Search for the cell housing the specified text and yield its (X, Y) center coordinate. 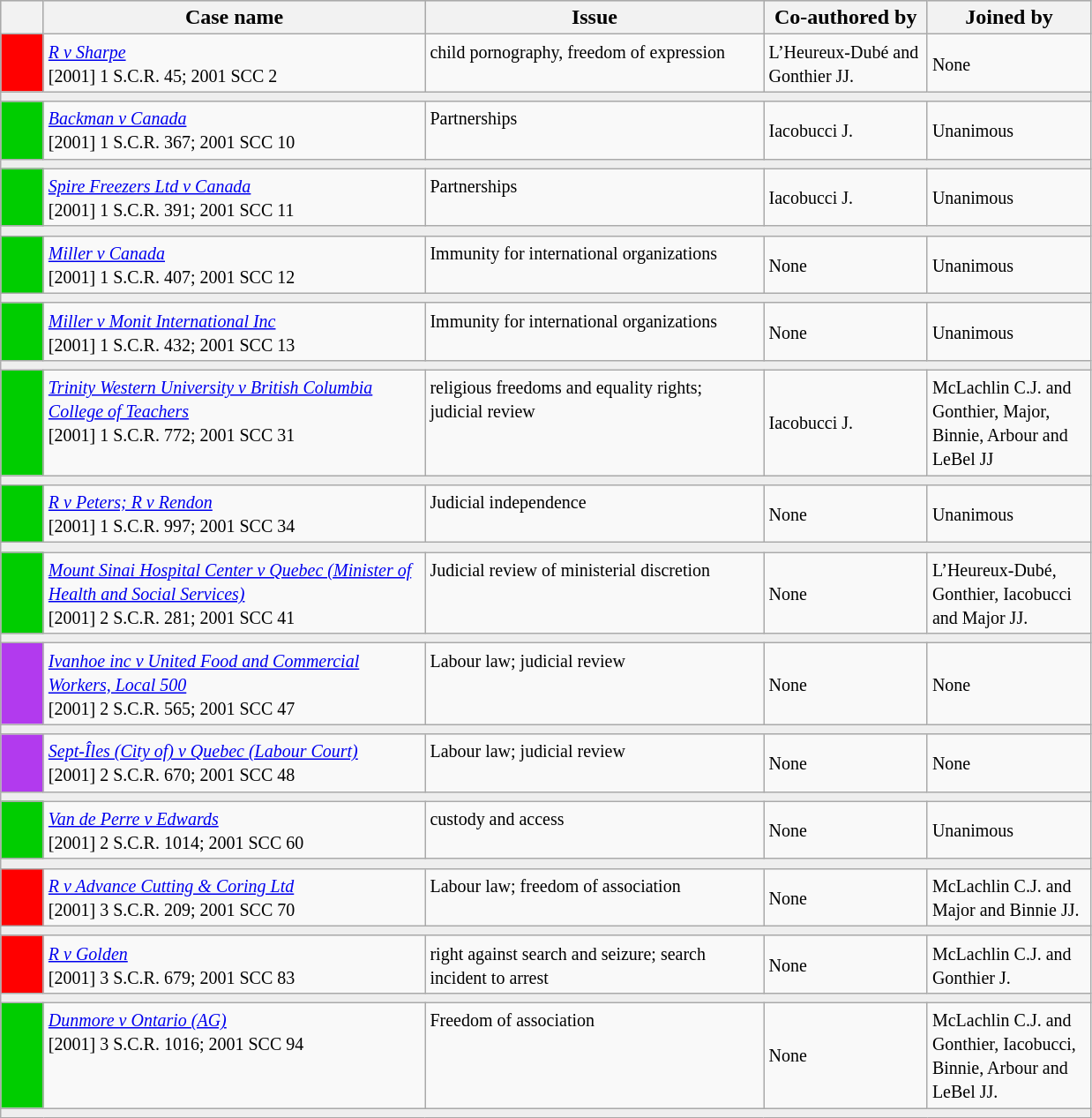
Miller v Monit International Inc [2001] 1 S.C.R. 432; 2001 SCC 13 (235, 332)
custody and access (595, 829)
Backman v Canada [2001] 1 S.C.R. 367; 2001 SCC 10 (235, 131)
Trinity Western University v British Columbia College of Teachers [2001] 1 S.C.R. 772; 2001 SCC 31 (235, 422)
L’Heureux-Dubé and Gonthier JJ. (845, 64)
Dunmore v Ontario (AG) [2001] 3 S.C.R. 1016; 2001 SCC 94 (235, 1055)
R v Advance Cutting & Coring Ltd [2001] 3 S.C.R. 209; 2001 SCC 70 (235, 897)
religious freedoms and equality rights; judicial review (595, 422)
Ivanhoe inc v United Food and Commercial Workers, Local 500 [2001] 2 S.C.R. 565; 2001 SCC 47 (235, 684)
Miller v Canada [2001] 1 S.C.R. 407; 2001 SCC 12 (235, 265)
R v Sharpe [2001] 1 S.C.R. 45; 2001 SCC 2 (235, 64)
Freedom of association (595, 1055)
Labour law; freedom of association (595, 897)
R v Golden [2001] 3 S.C.R. 679; 2001 SCC 83 (235, 964)
Co-authored by (845, 18)
Joined by (1009, 18)
L’Heureux-Dubé, Gonthier, Iacobucci and Major JJ. (1009, 593)
child pornography, freedom of expression (595, 64)
R v Peters; R v Rendon [2001] 1 S.C.R. 997; 2001 SCC 34 (235, 514)
Issue (595, 18)
right against search and seizure; search incident to arrest (595, 964)
Judicial independence (595, 514)
McLachlin C.J. and Gonthier J. (1009, 964)
Mount Sinai Hospital Center v Quebec (Minister of Health and Social Services) [2001] 2 S.C.R. 281; 2001 SCC 41 (235, 593)
McLachlin C.J. and Gonthier, Major, Binnie, Arbour and LeBel JJ (1009, 422)
Sept-Îles (City of) v Quebec (Labour Court) [2001] 2 S.C.R. 670; 2001 SCC 48 (235, 762)
Spire Freezers Ltd v Canada [2001] 1 S.C.R. 391; 2001 SCC 11 (235, 198)
Case name (235, 18)
McLachlin C.J. and Major and Binnie JJ. (1009, 897)
McLachlin C.J. and Gonthier, Iacobucci, Binnie, Arbour and LeBel JJ. (1009, 1055)
Judicial review of ministerial discretion (595, 593)
Van de Perre v Edwards [2001] 2 S.C.R. 1014; 2001 SCC 60 (235, 829)
